Extract the (X, Y) coordinate from the center of the cell holding the provided text.  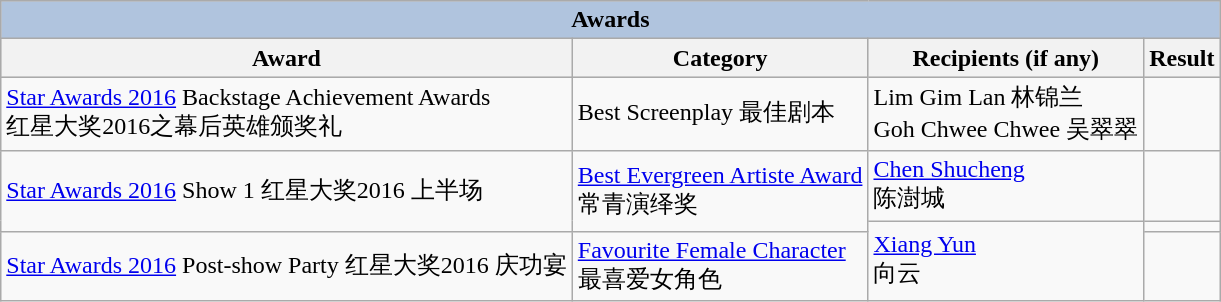
Xiang Yun 向云 (1006, 260)
Category (720, 58)
Star Awards 2016 Backstage Achievement Awards 红星大奖2016之幕后英雄颁奖礼 (287, 114)
Award (287, 58)
Favourite Female Character 最喜爱女角色 (720, 267)
Awards (610, 20)
Result (1182, 58)
Recipients (if any) (1006, 58)
Best Screenplay 最佳剧本 (720, 114)
Chen Shucheng 陈澍城 (1006, 186)
Star Awards 2016 Show 1 红星大奖2016 上半场 (287, 192)
Star Awards 2016 Post-show Party 红星大奖2016 庆功宴 (287, 267)
Lim Gim Lan 林锦兰 Goh Chwee Chwee 吴翠翠 (1006, 114)
Best Evergreen Artiste Award 常青演绎奖 (720, 192)
